Search for the cell housing the specified text and yield its [x, y] center coordinate. 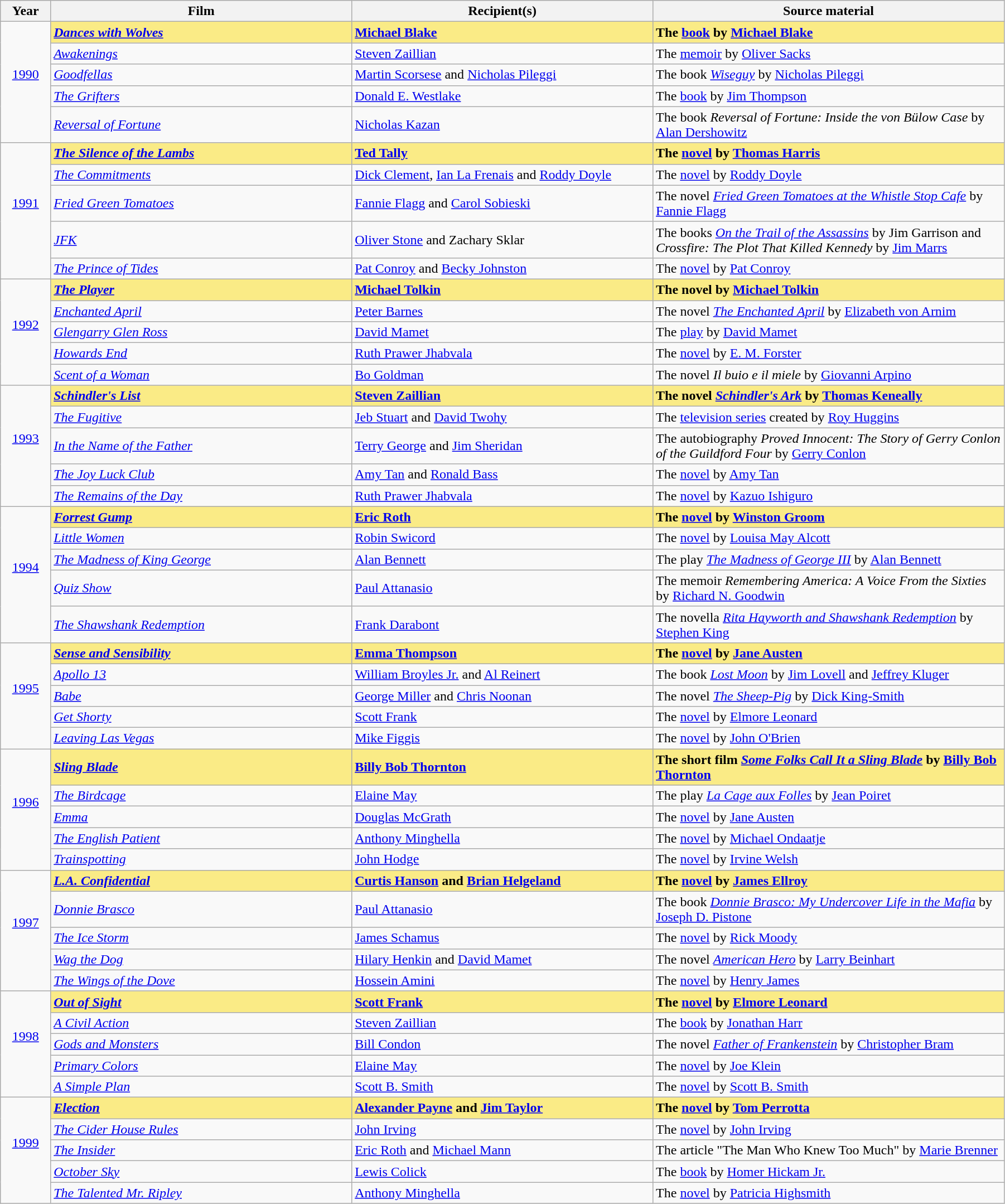
Gods and Monsters [201, 1044]
Apollo 13 [201, 674]
1995 [26, 695]
Reversal of Fortune [201, 125]
The novel by Thomas Harris [829, 153]
Frank Darabont [502, 625]
Ted Tally [502, 153]
The short film Some Folks Call It a Sling Blade by Billy Bob Thornton [829, 767]
The Shawshank Redemption [201, 625]
Eric Roth [502, 517]
George Miller and Chris Noonan [502, 695]
The novel The Sheep-Pig by Dick King-Smith [829, 695]
The novel by Roddy Doyle [829, 175]
David Mamet [502, 332]
The Prince of Tides [201, 268]
The Commitments [201, 175]
The novel by Scott B. Smith [829, 1087]
The play La Cage aux Folles by Jean Poiret [829, 796]
Get Shorty [201, 717]
Year [26, 11]
Quiz Show [201, 588]
Michael Blake [502, 32]
Forrest Gump [201, 517]
Film [201, 11]
A Civil Action [201, 1023]
The novel The Enchanted April by Elizabeth von Arnim [829, 311]
The Grifters [201, 96]
The novel by James Ellroy [829, 881]
The novel by Winston Groom [829, 517]
1998 [26, 1044]
1992 [26, 332]
Howards End [201, 354]
William Broyles Jr. and Al Reinert [502, 674]
The novel by Joe Klein [829, 1066]
Emma Thompson [502, 653]
The Wings of the Dove [201, 980]
The book Lost Moon by Jim Lovell and Jeffrey Kluger [829, 674]
The novel American Hero by Larry Beinhart [829, 959]
Babe [201, 695]
Recipient(s) [502, 11]
October Sky [201, 1172]
The Joy Luck Club [201, 475]
Donnie Brasco [201, 909]
The novel by Rick Moody [829, 938]
The novel by Michael Ondaatje [829, 838]
The book by Homer Hickam Jr. [829, 1172]
The Remains of the Day [201, 496]
The novel by Michael Tolkin [829, 289]
L.A. Confidential [201, 881]
Robin Swicord [502, 538]
The novel by E. M. Forster [829, 354]
In the Name of the Father [201, 446]
The novel by John Irving [829, 1129]
Primary Colors [201, 1066]
Out of Sight [201, 1002]
The novel Fried Green Tomatoes at the Whistle Stop Cafe by Fannie Flagg [829, 203]
Bill Condon [502, 1044]
The novel Schindler's Ark by Thomas Keneally [829, 396]
Scott B. Smith [502, 1087]
The Madness of King George [201, 559]
Glengarry Glen Ross [201, 332]
Douglas McGrath [502, 817]
The book Donnie Brasco: My Undercover Life in the Mafia by Joseph D. Pistone [829, 909]
The book by Jim Thompson [829, 96]
Curtis Hanson and Brian Helgeland [502, 881]
The memoir Remembering America: A Voice From the Sixties by Richard N. Goodwin [829, 588]
1991 [26, 211]
The Ice Storm [201, 938]
The Birdcage [201, 796]
Amy Tan and Ronald Bass [502, 475]
Scent of a Woman [201, 375]
Fried Green Tomatoes [201, 203]
Bo Goldman [502, 375]
Peter Barnes [502, 311]
Wag the Dog [201, 959]
Pat Conroy and Becky Johnston [502, 268]
Mike Figgis [502, 738]
Hossein Amini [502, 980]
The television series created by Roy Huggins [829, 417]
The Fugitive [201, 417]
Dances with Wolves [201, 32]
The novel by Louisa May Alcott [829, 538]
Oliver Stone and Zachary Sklar [502, 240]
The novel by Patricia Highsmith [829, 1193]
Donald E. Westlake [502, 96]
Leaving Las Vegas [201, 738]
Emma [201, 817]
Sense and Sensibility [201, 653]
1990 [26, 83]
The memoir by Oliver Sacks [829, 54]
Little Women [201, 538]
Alan Bennett [502, 559]
Awakenings [201, 54]
1999 [26, 1150]
Fannie Flagg and Carol Sobieski [502, 203]
The Cider House Rules [201, 1129]
John Irving [502, 1129]
The book by Michael Blake [829, 32]
Dick Clement, Ian La Frenais and Roddy Doyle [502, 175]
The novel by Henry James [829, 980]
The Talented Mr. Ripley [201, 1193]
1994 [26, 574]
Goodfellas [201, 75]
Source material [829, 11]
The novel by Amy Tan [829, 475]
Enchanted April [201, 311]
Alexander Payne and Jim Taylor [502, 1108]
The novel by Pat Conroy [829, 268]
The novella Rita Hayworth and Shawshank Redemption by Stephen King [829, 625]
The Insider [201, 1150]
The autobiography Proved Innocent: The Story of Gerry Conlon of the Guildford Four by Gerry Conlon [829, 446]
JFK [201, 240]
The Silence of the Lambs [201, 153]
Nicholas Kazan [502, 125]
The article "The Man Who Knew Too Much" by Marie Brenner [829, 1150]
1997 [26, 930]
Jeb Stuart and David Twohy [502, 417]
The novel Il buio e il miele by Giovanni Arpino [829, 375]
Election [201, 1108]
Terry George and Jim Sheridan [502, 446]
Lewis Colick [502, 1172]
Hilary Henkin and David Mamet [502, 959]
1993 [26, 446]
Schindler's List [201, 396]
The play by David Mamet [829, 332]
The novel by Irvine Welsh [829, 859]
The English Patient [201, 838]
The novel by John O'Brien [829, 738]
The novel by Kazuo Ishiguro [829, 496]
The Player [201, 289]
The books On the Trail of the Assassins by Jim Garrison and Crossfire: The Plot That Killed Kennedy by Jim Marrs [829, 240]
John Hodge [502, 859]
Martin Scorsese and Nicholas Pileggi [502, 75]
Eric Roth and Michael Mann [502, 1150]
The play The Madness of George III by Alan Bennett [829, 559]
The book Wiseguy by Nicholas Pileggi [829, 75]
A Simple Plan [201, 1087]
Michael Tolkin [502, 289]
Billy Bob Thornton [502, 767]
The novel by Tom Perrotta [829, 1108]
James Schamus [502, 938]
The book by Jonathan Harr [829, 1023]
Trainspotting [201, 859]
Sling Blade [201, 767]
The novel Father of Frankenstein by Christopher Bram [829, 1044]
The book Reversal of Fortune: Inside the von Bülow Case by Alan Dershowitz [829, 125]
1996 [26, 810]
